Identify which cell holds the provided text, then report its [x, y] central coordinate. 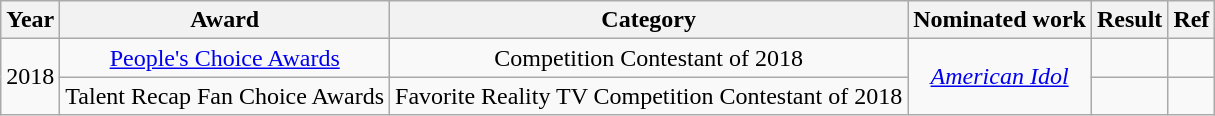
American Idol [1000, 77]
Competition Contestant of 2018 [649, 58]
Award [225, 20]
Talent Recap Fan Choice Awards [225, 96]
Favorite Reality TV Competition Contestant of 2018 [649, 96]
Nominated work [1000, 20]
Result [1129, 20]
2018 [30, 77]
Ref [1192, 20]
Category [649, 20]
Year [30, 20]
People's Choice Awards [225, 58]
